Pinpoint the cell where the given text exists, returning its [X, Y] midpoint coordinate. 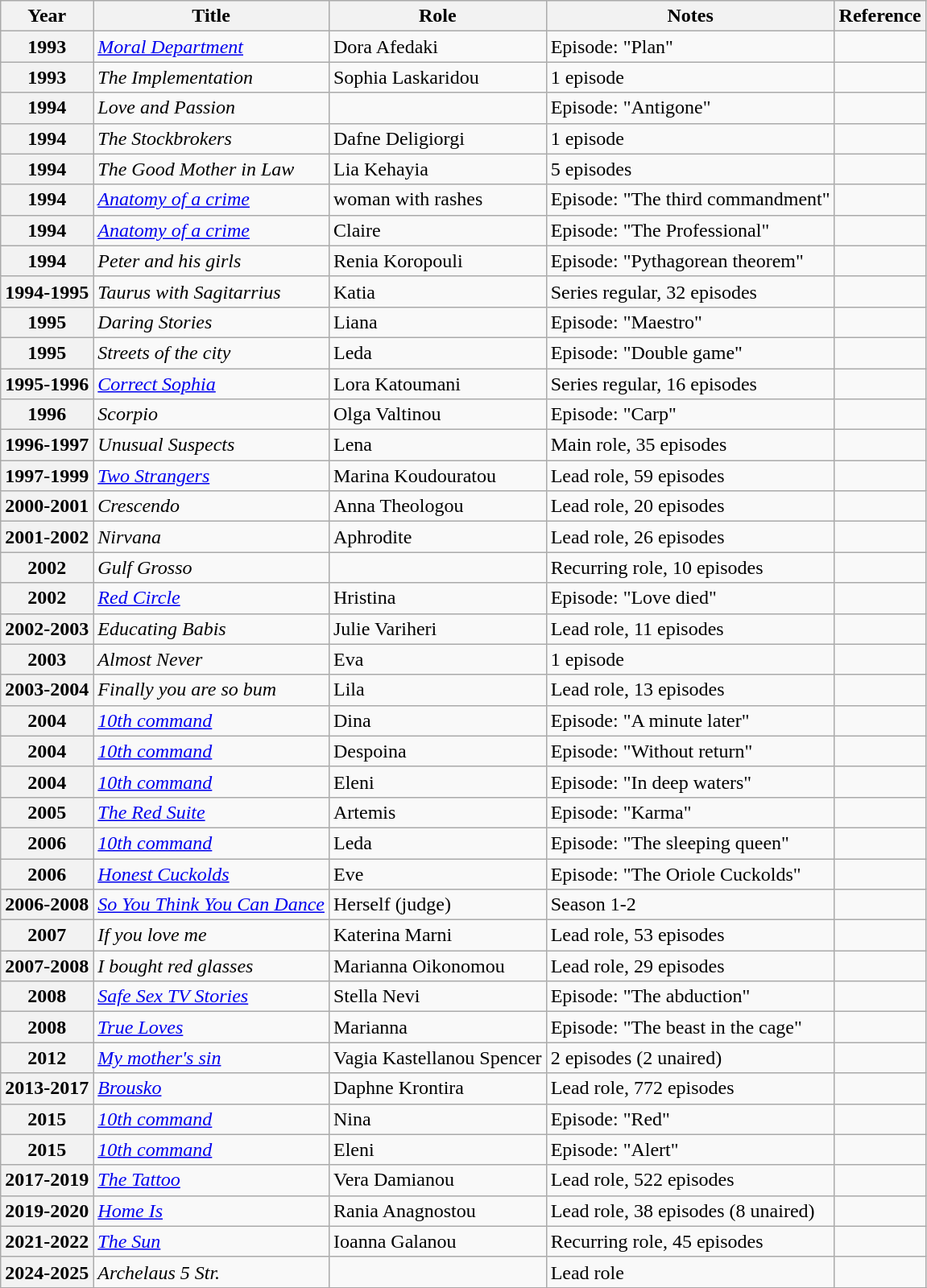
Main role, 35 episodes [690, 445]
Renia Koropouli [437, 261]
Lead role, 522 episodes [690, 1180]
Episode: "The Professional" [690, 230]
Season 1-2 [690, 905]
Moral Department [211, 47]
So You Think You Can Dance [211, 905]
The Red Suite [211, 812]
Correct Sophia [211, 384]
Educating Babis [211, 629]
2013-2017 [47, 1088]
The Stockbrokers [211, 138]
Peter and his girls [211, 261]
Daphne Krontira [437, 1088]
Red Circle [211, 598]
1996-1997 [47, 445]
Scorpio [211, 415]
Dafne Deligiorgi [437, 138]
Recurring role, 10 episodes [690, 568]
Episode: "The Oriole Cuckolds" [690, 873]
Eva [437, 659]
Ioanna Galanou [437, 1241]
Lead role, 59 episodes [690, 476]
Hristina [437, 598]
Vera Damianou [437, 1180]
1996 [47, 415]
Episode: "The sleeping queen" [690, 843]
Olga Valtinou [437, 415]
Lead role, 38 episodes (8 unaired) [690, 1211]
2007-2008 [47, 966]
Claire [437, 230]
Taurus with Sagitarrius [211, 291]
Lead role, 53 episodes [690, 935]
Lila [437, 690]
Episode: "Maestro" [690, 322]
I bought red glasses [211, 966]
2000-2001 [47, 506]
2006-2008 [47, 905]
Daring Stories [211, 322]
Honest Cuckolds [211, 873]
1994-1995 [47, 291]
2005 [47, 812]
Recurring role, 45 episodes [690, 1241]
Notes [690, 16]
Nirvana [211, 537]
Rania Anagnostou [437, 1211]
Lena [437, 445]
Two Strangers [211, 476]
Archelaus 5 Str. [211, 1272]
Marianna Oikonomou [437, 966]
Safe Sex TV Stories [211, 997]
Lead role, 29 episodes [690, 966]
Lead role [690, 1272]
Episode: "Antigone" [690, 108]
1997-1999 [47, 476]
Role [437, 16]
Title [211, 16]
2001-2002 [47, 537]
Vagia Kastellanou Spencer [437, 1058]
The Tattoo [211, 1180]
2002-2003 [47, 629]
Lia Kehayia [437, 169]
2003 [47, 659]
True Loves [211, 1027]
Series regular, 16 episodes [690, 384]
Episode: "Carp" [690, 415]
Home Is [211, 1211]
Episode: "The beast in the cage" [690, 1027]
Streets of the city [211, 353]
Eve [437, 873]
Episode: "Karma" [690, 812]
Katia [437, 291]
Episode: "Double game" [690, 353]
Lead role, 772 episodes [690, 1088]
Crescendo [211, 506]
Katerina Marni [437, 935]
My mother's sin [211, 1058]
Lead role, 11 episodes [690, 629]
Episode: "Red" [690, 1119]
Year [47, 16]
Love and Passion [211, 108]
The Implementation [211, 77]
Lead role, 13 episodes [690, 690]
Anna Theologou [437, 506]
The Good Mother in Law [211, 169]
2007 [47, 935]
Episode: "A minute later" [690, 720]
Lead role, 26 episodes [690, 537]
The Sun [211, 1241]
Episode: "Without return" [690, 751]
Lead role, 20 episodes [690, 506]
woman with rashes [437, 200]
Almost Never [211, 659]
Lora Katoumani [437, 384]
Herself (judge) [437, 905]
2021-2022 [47, 1241]
Nina [437, 1119]
2019-2020 [47, 1211]
Finally you are so bum [211, 690]
Despoina [437, 751]
2024-2025 [47, 1272]
Marianna [437, 1027]
Episode: "In deep waters" [690, 782]
5 episodes [690, 169]
Gulf Grosso [211, 568]
Episode: "The third commandment" [690, 200]
Marina Koudouratou [437, 476]
Episode: "Alert" [690, 1150]
Liana [437, 322]
Episode: "The abduction" [690, 997]
Sophia Laskaridou [437, 77]
If you love me [211, 935]
2017-2019 [47, 1180]
Dora Afedaki [437, 47]
Series regular, 32 episodes [690, 291]
Reference [879, 16]
Julie Variheri [437, 629]
Artemis [437, 812]
Stella Nevi [437, 997]
1995-1996 [47, 384]
Episode: "Love died" [690, 598]
Episode: "Plan" [690, 47]
Unusual Suspects [211, 445]
2 episodes (2 unaired) [690, 1058]
Episode: "Pythagorean theorem" [690, 261]
Aphrodite [437, 537]
Brousko [211, 1088]
Dina [437, 720]
2003-2004 [47, 690]
2012 [47, 1058]
